Determine the (X, Y) coordinate at the center of the cell enclosing the given text.  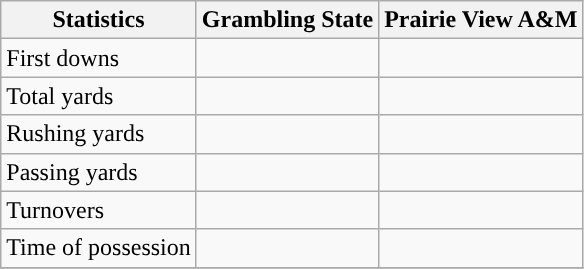
Prairie View A&M (481, 20)
First downs (99, 58)
Passing yards (99, 172)
Statistics (99, 20)
Total yards (99, 96)
Grambling State (287, 20)
Turnovers (99, 210)
Time of possession (99, 248)
Rushing yards (99, 134)
